Capture the cell that displays the provided text and extract its (x, y) central coordinate. 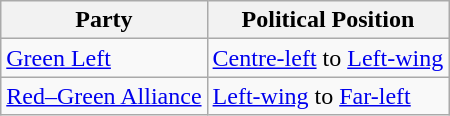
Green Left (104, 58)
Political Position (328, 20)
Left-wing to Far-left (328, 96)
Red–Green Alliance (104, 96)
Party (104, 20)
Centre-left to Left-wing (328, 58)
